Pinpoint the cell where the given text exists, returning its [x, y] midpoint coordinate. 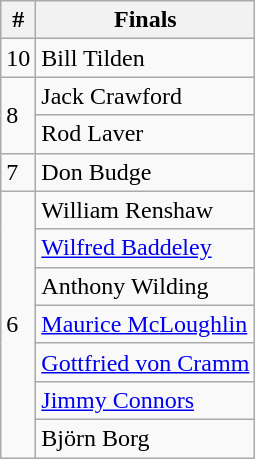
Bill Tilden [146, 58]
Wilfred Baddeley [146, 248]
6 [18, 324]
Gottfried von Cramm [146, 362]
William Renshaw [146, 210]
Anthony Wilding [146, 286]
Björn Borg [146, 438]
Jimmy Connors [146, 400]
10 [18, 58]
Don Budge [146, 172]
Maurice McLoughlin [146, 324]
Finals [146, 20]
# [18, 20]
7 [18, 172]
Rod Laver [146, 134]
Jack Crawford [146, 96]
8 [18, 115]
